Scan for the cell matching the given text and deliver its [X, Y] coordinate at center. 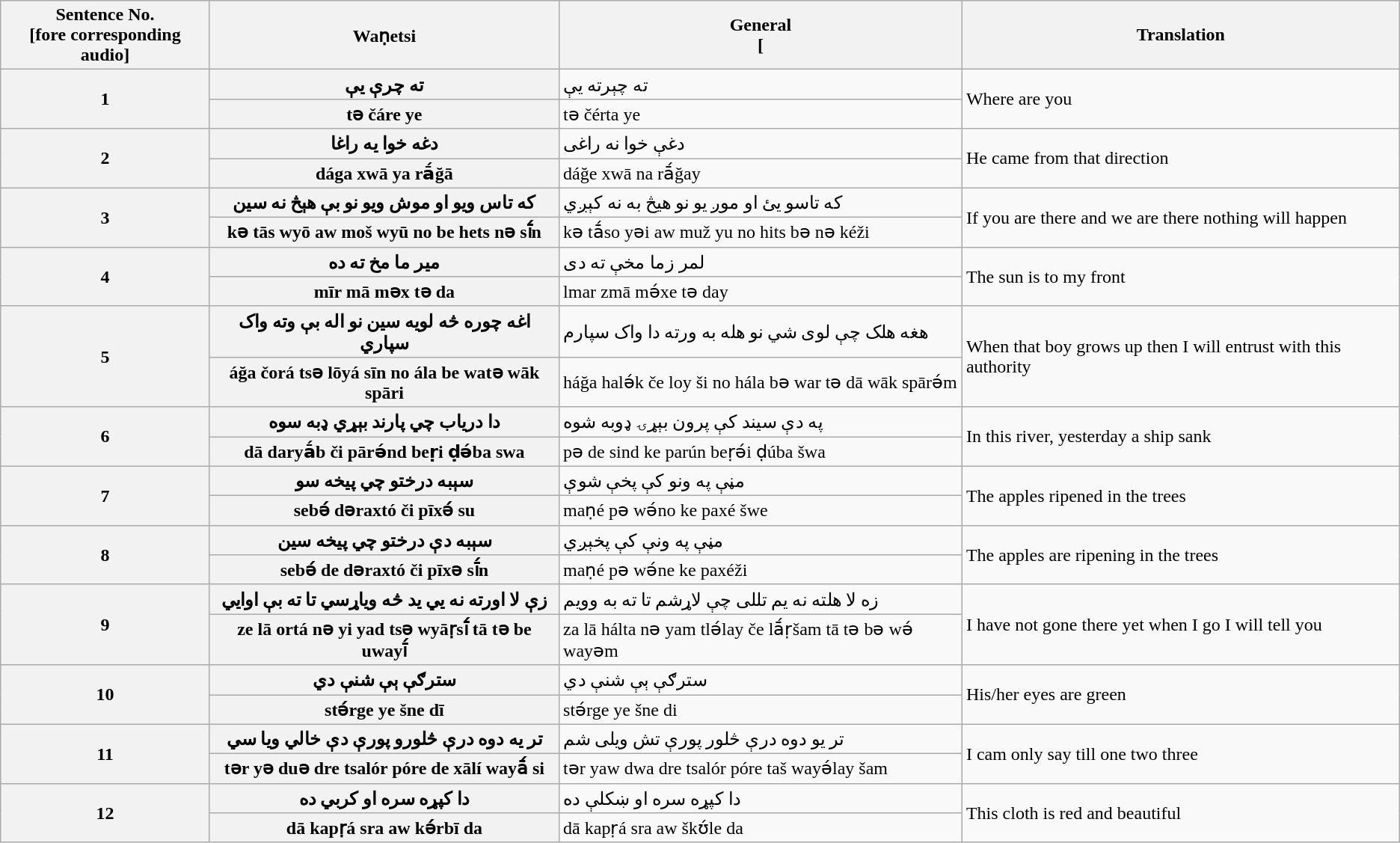
زې لا اورته نه یي ید څه ویاړسي تا ته بې اوایي [384, 599]
The apples are ripening in the trees [1180, 555]
ته چېرته يې [761, 85]
mīr mā məx tə da [384, 292]
مڼې په ونو کې پخې شوې [761, 481]
tər yaw dwa dre tsalór póre taš wayə́lay šam [761, 769]
lmar zmā mə́xe tə day [761, 292]
که تاس ویو او موش ویو نو بې هېڅ نه سین [384, 203]
8 [105, 555]
اغه چوره څه لویه سین نو اله بې وته واک سپاري [384, 331]
7 [105, 495]
زه لا هلته نه يم تللی چې لاړشم تا ته به وويم [761, 599]
که تاسو يئ او موږ يو نو هيڅ به نه کېږي [761, 203]
12 [105, 812]
When that boy grows up then I will entrust with this authority [1180, 356]
háğa halə́k če loy ši no hála bə war tə dā wāk spārə́m [761, 381]
dā kapṛá sra aw škʊ́le da [761, 828]
dā daryā́b či pārə́nd beṛi ḍə́ba swa [384, 452]
His/her eyes are green [1180, 694]
سېبه درختو چي پیخه سو [384, 481]
Where are you [1180, 99]
dā kapṛá sra aw kə́rbī da [384, 828]
pə de sind ke parún beṛə́i ḍúba šwa [761, 452]
Translation [1180, 35]
1 [105, 99]
10 [105, 694]
هغه هلک چې لوی شي نو هله به ورته دا واک سپارم [761, 331]
I have not gone there yet when I go I will tell you [1180, 625]
sebə́ dəraxtó či pīxə́ su [384, 511]
maṇé pə wə́ne ke paxéži [761, 570]
دغې خوا نه راغی [761, 144]
za lā hálta nə yam tlə́lay če lā́ṛšam tā tə bə wə́ wayəm [761, 640]
áğa čorá tsə lōyá sīn no ála be watə wāk spāri [384, 381]
In this river, yesterday a ship sank [1180, 437]
dága xwā ya rā́ğā [384, 174]
This cloth is red and beautiful [1180, 812]
tə čérta ye [761, 114]
9 [105, 625]
I cam only say till one two three [1180, 754]
ze lā ortá nə yi yad tsə wyāṛsī́ tā tə be uwayī́ [384, 640]
maṇé pə wə́no ke paxé šwe [761, 511]
مڼې په ونې کې پخېږي [761, 540]
دا دریاب چي پارند بېړي ډبه سوه [384, 422]
kə tā́so yəi aw muž yu no hits bə nə kéži [761, 233]
2 [105, 159]
میر ما مخ ته ده [384, 262]
3 [105, 217]
سېبه دې درختو چي پیخه سین [384, 540]
5 [105, 356]
11 [105, 754]
tər yə duə dre tsalór póre de xālí wayā́ si [384, 769]
تر یه دوه درې څلورو پورې دې خالي ویا سي [384, 739]
4 [105, 277]
دغه خوا یه راغا [384, 144]
dáğe xwā na rā́ğay [761, 174]
6 [105, 437]
If you are there and we are there nothing will happen [1180, 217]
stə́rge ye šne dī [384, 709]
په دې سيند کې پرون بېړۍ ډوبه شوه [761, 422]
Sentence No.[fore corresponding audio] [105, 35]
tə čáre ye [384, 114]
General[ [761, 35]
sebə́ de dəraxtó či pīxə sī́n [384, 570]
stə́rge ye šne di [761, 709]
دا کپړه سره او ښکلې ده [761, 798]
لمر زما مخې ته دی [761, 262]
Waṇetsi [384, 35]
The sun is to my front [1180, 277]
The apples ripened in the trees [1180, 495]
دا کپړه سره او کربي ده [384, 798]
He came from that direction [1180, 159]
تر يو دوه درې څلور پورې تش ویلی شم [761, 739]
kə tās wyō aw moš wyū no be hets nə sī́n [384, 233]
ته چرې یې [384, 85]
